Locate the cell with the specified text and output its [X, Y] center coordinate. 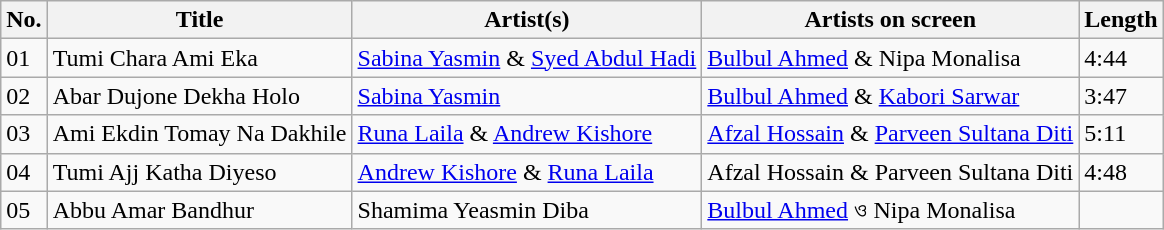
Sabina Yasmin & Syed Abdul Hadi [527, 58]
04 [24, 172]
02 [24, 96]
Artists on screen [890, 20]
Sabina Yasmin [527, 96]
Andrew Kishore & Runa Laila [527, 172]
5:11 [1121, 134]
Abar Dujone Dekha Holo [200, 96]
Bulbul Ahmed ও Nipa Monalisa [890, 210]
Artist(s) [527, 20]
05 [24, 210]
4:44 [1121, 58]
3:47 [1121, 96]
Bulbul Ahmed & Nipa Monalisa [890, 58]
01 [24, 58]
Title [200, 20]
Tumi Ajj Katha Diyeso [200, 172]
Runa Laila & Andrew Kishore [527, 134]
Shamima Yeasmin Diba [527, 210]
No. [24, 20]
Abbu Amar Bandhur [200, 210]
4:48 [1121, 172]
Bulbul Ahmed & Kabori Sarwar [890, 96]
Length [1121, 20]
Ami Ekdin Tomay Na Dakhile [200, 134]
03 [24, 134]
Tumi Chara Ami Eka [200, 58]
